Locate the cell with the specified text and output its (X, Y) center coordinate. 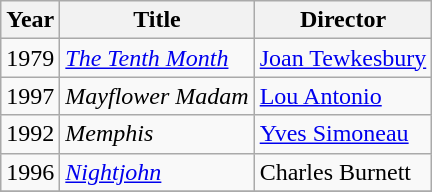
Joan Tewkesbury (343, 58)
Lou Antonio (343, 96)
1996 (30, 172)
Director (343, 20)
Memphis (157, 134)
Title (157, 20)
Year (30, 20)
Charles Burnett (343, 172)
1979 (30, 58)
Yves Simoneau (343, 134)
1997 (30, 96)
The Tenth Month (157, 58)
Nightjohn (157, 172)
Mayflower Madam (157, 96)
1992 (30, 134)
